Pinpoint the cell where the given text exists, returning its (x, y) midpoint coordinate. 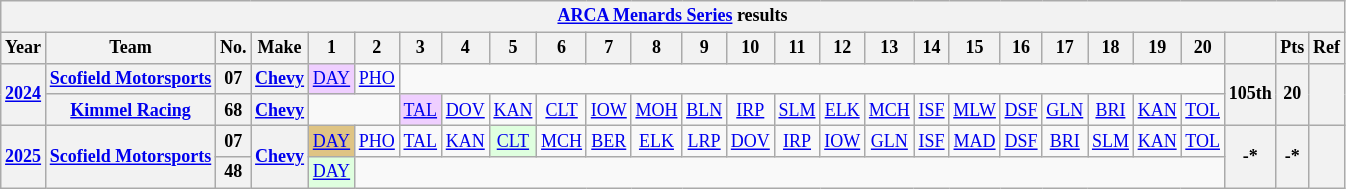
No. (234, 48)
17 (1065, 48)
Kimmel Racing (130, 110)
2024 (24, 94)
7 (608, 48)
68 (234, 110)
MAD (974, 140)
105th (1250, 94)
10 (750, 48)
LRP (704, 140)
MLW (974, 110)
BLN (704, 110)
13 (890, 48)
4 (465, 48)
14 (932, 48)
6 (562, 48)
BER (608, 140)
12 (842, 48)
2025 (24, 156)
Ref (1327, 48)
1 (331, 48)
Year (24, 48)
Pts (1292, 48)
ARCA Menards Series results (673, 16)
2 (376, 48)
11 (797, 48)
19 (1157, 48)
MOH (656, 110)
15 (974, 48)
3 (420, 48)
16 (1021, 48)
Team (130, 48)
Make (280, 48)
9 (704, 48)
18 (1111, 48)
5 (513, 48)
8 (656, 48)
48 (234, 172)
